Return the (x, y) coordinate for the center point of the cell that contains the specified text.  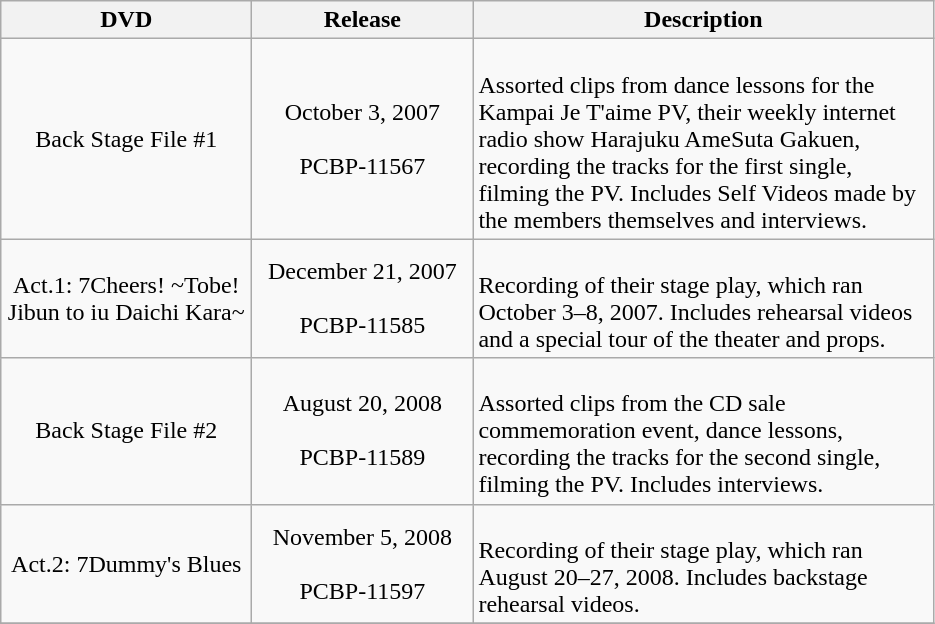
October 3, 2007PCBP-11567 (362, 139)
August 20, 2008PCBP-11589 (362, 431)
Release (362, 20)
Assorted clips from the CD sale commemoration event, dance lessons, recording the tracks for the second single, filming the PV. Includes interviews. (704, 431)
Recording of their stage play, which ran October 3–8, 2007. Includes rehearsal videos and a special tour of the theater and props. (704, 298)
November 5, 2008PCBP-11597 (362, 564)
Back Stage File #1 (126, 139)
Back Stage File #2 (126, 431)
DVD (126, 20)
Act.1: 7Cheers! ~Tobe! Jibun to iu Daichi Kara~ (126, 298)
Recording of their stage play, which ran August 20–27, 2008. Includes backstage rehearsal videos. (704, 564)
December 21, 2007PCBP-11585 (362, 298)
Act.2: 7Dummy's Blues (126, 564)
Description (704, 20)
